Scan for the cell matching the given text and deliver its (x, y) coordinate at center. 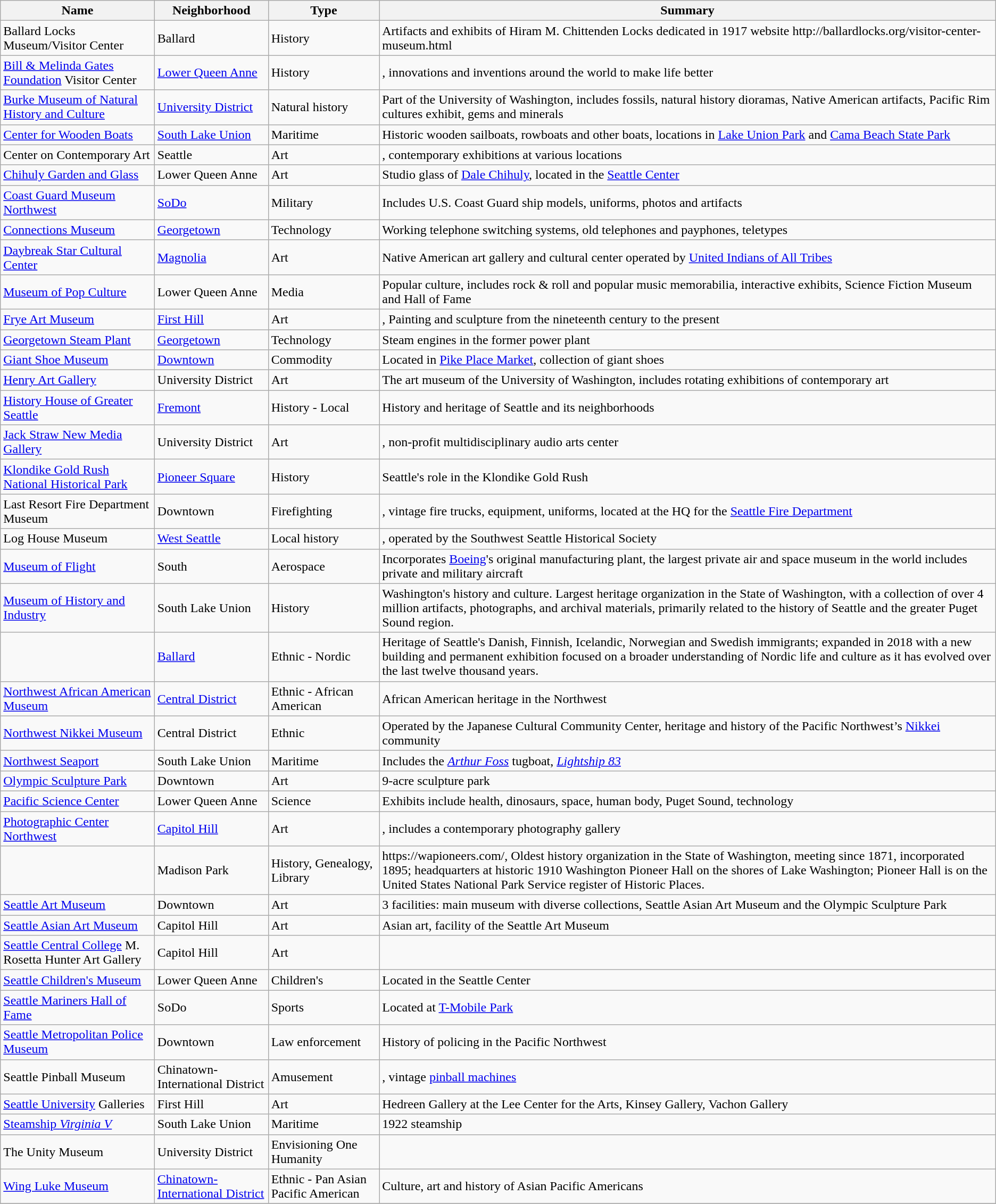
History and heritage of Seattle and its neighborhoods (687, 407)
Culture, art and history of Asian Pacific Americans (687, 1186)
Coast Guard Museum Northwest (78, 202)
Natural history (323, 107)
The art museum of the University of Washington, includes rotating exhibitions of contemporary art (687, 380)
Seattle Art Museum (78, 905)
, includes a contemporary photography gallery (687, 829)
Incorporates Boeing's original manufacturing plant, the largest private air and space museum in the world includes private and military aircraft (687, 566)
Olympic Sculpture Park (78, 781)
Aerospace (323, 566)
Law enforcement (323, 1042)
Jack Straw New Media Gallery (78, 442)
Ballard Locks Museum/Visitor Center (78, 38)
Seattle Asian Art Museum (78, 925)
Seattle Children's Museum (78, 980)
Children's (323, 980)
Log House Museum (78, 539)
Local history (323, 539)
Science (323, 801)
Ethnic - Pan Asian Pacific American (323, 1186)
Daybreak Star Cultural Center (78, 257)
Chihuly Garden and Glass (78, 175)
Located in the Seattle Center (687, 980)
Located at T-Mobile Park (687, 1007)
Northwest African American Museum (78, 699)
3 facilities: main museum with diverse collections, Seattle Asian Art Museum and the Olympic Sculpture Park (687, 905)
, innovations and inventions around the world to make life better (687, 72)
Museum of Flight (78, 566)
Includes U.S. Coast Guard ship models, uniforms, photos and artifacts (687, 202)
Northwest Nikkei Museum (78, 733)
, vintage fire trucks, equipment, uniforms, located at the HQ for the Seattle Fire Department (687, 512)
Magnolia (211, 257)
The Unity Museum (78, 1152)
Ethnic - African American (323, 699)
Seattle Central College M. Rosetta Hunter Art Gallery (78, 953)
Working telephone switching systems, old telephones and payphones, teletypes (687, 230)
West Seattle (211, 539)
, operated by the Southwest Seattle Historical Society (687, 539)
Type (323, 11)
Name (78, 11)
Sports (323, 1007)
African American heritage in the Northwest (687, 699)
Steam engines in the former power plant (687, 340)
Ethnic - Nordic (323, 657)
Museum of Pop Culture (78, 291)
Frye Art Museum (78, 319)
Photographic Center Northwest (78, 829)
Summary (687, 11)
Fremont (211, 407)
Seattle Metropolitan Police Museum (78, 1042)
History - Local (323, 407)
Firefighting (323, 512)
Exhibits include health, dinosaurs, space, human body, Puget Sound, technology (687, 801)
Hedreen Gallery at the Lee Center for the Arts, Kinsey Gallery, Vachon Gallery (687, 1104)
Northwest Seaport (78, 760)
, contemporary exhibitions at various locations (687, 155)
Center on Contemporary Art (78, 155)
Studio glass of Dale Chihuly, located in the Seattle Center (687, 175)
Amusement (323, 1076)
Artifacts and exhibits of Hiram M. Chittenden Locks dedicated in 1917 website http://ballardlocks.org/visitor-center-museum.html (687, 38)
Pacific Science Center (78, 801)
Native American art gallery and cultural center operated by United Indians of All Tribes (687, 257)
Seattle's role in the Klondike Gold Rush (687, 476)
Giant Shoe Museum (78, 360)
Pioneer Square (211, 476)
Includes the Arthur Foss tugboat, Lightship 83 (687, 760)
, non-profit multidisciplinary audio arts center (687, 442)
Center for Wooden Boats (78, 135)
Commodity (323, 360)
Bill & Melinda Gates Foundation Visitor Center (78, 72)
History House of Greater Seattle (78, 407)
Madison Park (211, 871)
History, Genealogy, Library (323, 871)
Seattle (211, 155)
Media (323, 291)
Last Resort Fire Department Museum (78, 512)
Operated by the Japanese Cultural Community Center, heritage and history of the Pacific Northwest’s Nikkei community (687, 733)
Envisioning One Humanity (323, 1152)
Military (323, 202)
Ethnic (323, 733)
Klondike Gold Rush National Historical Park (78, 476)
Located in Pike Place Market, collection of giant shoes (687, 360)
Popular culture, includes rock & roll and popular music memorabilia, interactive exhibits, Science Fiction Museum and Hall of Fame (687, 291)
Georgetown Steam Plant (78, 340)
Neighborhood (211, 11)
Asian art, facility of the Seattle Art Museum (687, 925)
, Painting and sculpture from the nineteenth century to the present (687, 319)
Burke Museum of Natural History and Culture (78, 107)
, vintage pinball machines (687, 1076)
South (211, 566)
9-acre sculpture park (687, 781)
History of policing in the Pacific Northwest (687, 1042)
Connections Museum (78, 230)
Steamship Virginia V (78, 1124)
Wing Luke Museum (78, 1186)
Seattle University Galleries (78, 1104)
Museum of History and Industry (78, 608)
1922 steamship (687, 1124)
Seattle Mariners Hall of Fame (78, 1007)
Seattle Pinball Museum (78, 1076)
Historic wooden sailboats, rowboats and other boats, locations in Lake Union Park and Cama Beach State Park (687, 135)
Henry Art Gallery (78, 380)
